Scan for the cell matching the given text and deliver its (X, Y) coordinate at center. 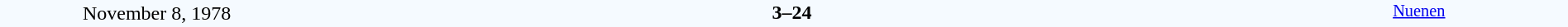
Nuenen (1419, 13)
3–24 (791, 12)
November 8, 1978 (157, 13)
